Search for the cell housing the specified text and yield its (x, y) center coordinate. 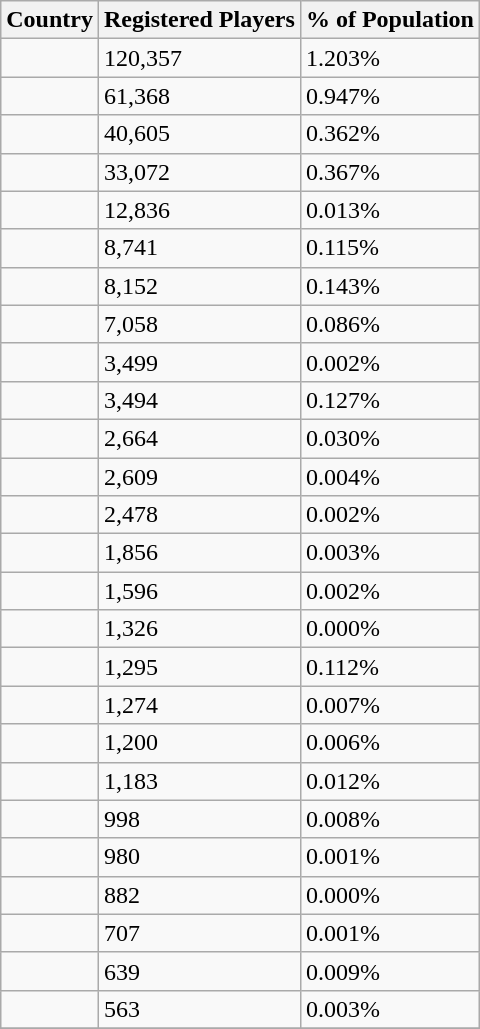
0.007% (390, 705)
0.127% (390, 400)
0.362% (390, 134)
639 (199, 971)
0.006% (390, 743)
0.008% (390, 819)
33,072 (199, 172)
3,499 (199, 362)
882 (199, 895)
8,152 (199, 286)
0.013% (390, 210)
707 (199, 933)
61,368 (199, 96)
0.143% (390, 286)
563 (199, 1009)
0.009% (390, 971)
1,856 (199, 553)
1,295 (199, 667)
0.947% (390, 96)
Registered Players (199, 20)
998 (199, 819)
12,836 (199, 210)
1,326 (199, 629)
8,741 (199, 248)
3,494 (199, 400)
1,183 (199, 781)
2,478 (199, 515)
0.115% (390, 248)
1,596 (199, 591)
2,664 (199, 438)
0.112% (390, 667)
7,058 (199, 324)
0.086% (390, 324)
% of Population (390, 20)
1,274 (199, 705)
120,357 (199, 58)
0.004% (390, 477)
0.367% (390, 172)
0.012% (390, 781)
1,200 (199, 743)
980 (199, 857)
0.030% (390, 438)
Country (50, 20)
40,605 (199, 134)
1.203% (390, 58)
2,609 (199, 477)
